Locate the cell with the specified text and output its (X, Y) center coordinate. 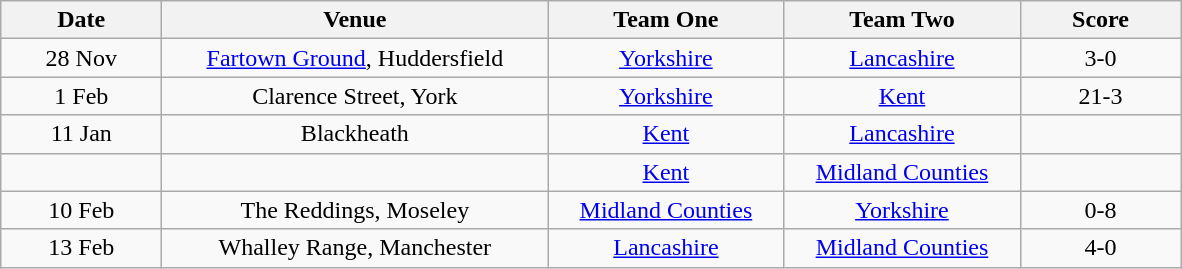
The Reddings, Moseley (355, 210)
Score (1100, 20)
11 Jan (82, 134)
Clarence Street, York (355, 96)
Team Two (902, 20)
28 Nov (82, 58)
0-8 (1100, 210)
Date (82, 20)
13 Feb (82, 248)
1 Feb (82, 96)
Blackheath (355, 134)
21-3 (1100, 96)
Venue (355, 20)
Fartown Ground, Huddersfield (355, 58)
10 Feb (82, 210)
Team One (666, 20)
4-0 (1100, 248)
3-0 (1100, 58)
Whalley Range, Manchester (355, 248)
